Locate the cell with the specified text and output its [X, Y] center coordinate. 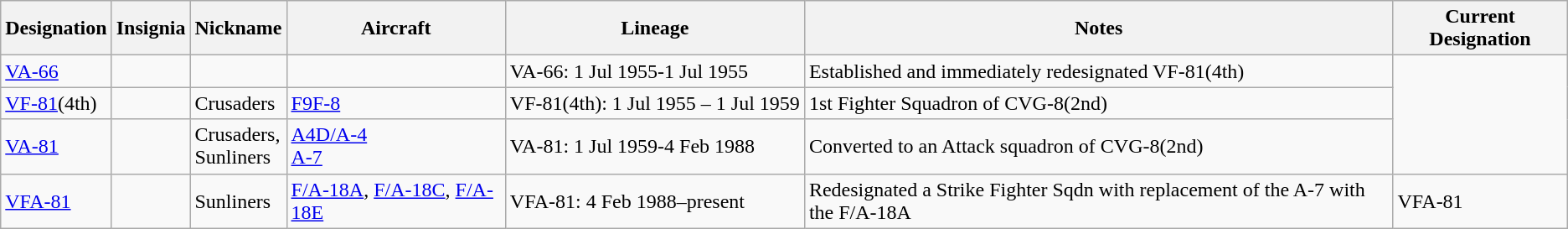
VA-81 [56, 146]
Redesignated a Strike Fighter Sqdn with replacement of the A-7 with the F/A-18A [1098, 201]
Designation [56, 29]
VA-66 [56, 71]
1st Fighter Squadron of CVG-8(2nd) [1098, 103]
Aircraft [395, 29]
Lineage [655, 29]
VA-66: 1 Jul 1955-1 Jul 1955 [655, 71]
F9F-8 [395, 103]
Current Designation [1480, 29]
VF-81(4th) [56, 103]
Nickname [238, 29]
Notes [1098, 29]
Insignia [151, 29]
Sunliners [238, 201]
F/A-18A, F/A-18C, F/A-18E [395, 201]
Established and immediately redesignated VF-81(4th) [1098, 71]
VA-81: 1 Jul 1959-4 Feb 1988 [655, 146]
VF-81(4th): 1 Jul 1955 – 1 Jul 1959 [655, 103]
A4D/A-4A-7 [395, 146]
Crusaders [238, 103]
Crusaders,Sunliners [238, 146]
VFA-81: 4 Feb 1988–present [655, 201]
Converted to an Attack squadron of CVG-8(2nd) [1098, 146]
